Detect which cell encompasses the target text, then output its (x, y) center coordinate. 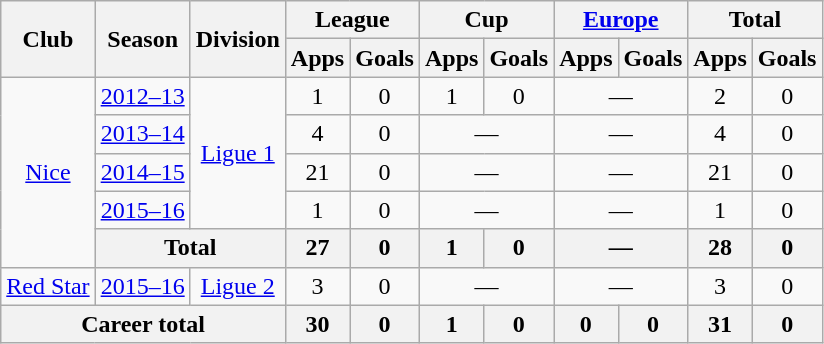
2014–15 (142, 172)
Season (142, 39)
Career total (144, 324)
27 (317, 248)
Europe (621, 20)
30 (317, 324)
Cup (486, 20)
2013–14 (142, 134)
31 (720, 324)
2 (720, 96)
League (352, 20)
Club (48, 39)
Red Star (48, 286)
Division (238, 39)
Nice (48, 172)
2012–13 (142, 96)
28 (720, 248)
Ligue 1 (238, 153)
Ligue 2 (238, 286)
